Find where the given text appears and provide that cell's center as (X, Y) coordinate. 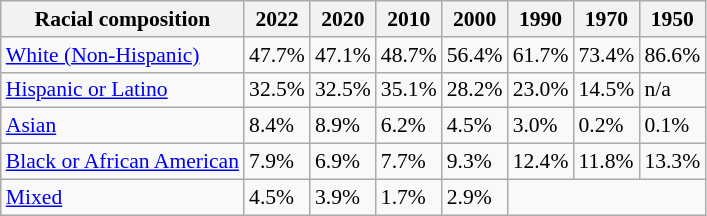
0.2% (606, 126)
0.1% (672, 126)
14.5% (606, 90)
2020 (343, 19)
1970 (606, 19)
7.7% (409, 162)
1.7% (409, 197)
48.7% (409, 55)
Black or African American (122, 162)
2.9% (475, 197)
8.9% (343, 126)
28.2% (475, 90)
9.3% (475, 162)
3.0% (541, 126)
47.7% (277, 55)
23.0% (541, 90)
47.1% (343, 55)
35.1% (409, 90)
Mixed (122, 197)
White (Non-Hispanic) (122, 55)
73.4% (606, 55)
7.9% (277, 162)
Asian (122, 126)
2000 (475, 19)
n/a (672, 90)
2022 (277, 19)
11.8% (606, 162)
2010 (409, 19)
8.4% (277, 126)
61.7% (541, 55)
6.9% (343, 162)
Racial composition (122, 19)
1950 (672, 19)
3.9% (343, 197)
56.4% (475, 55)
13.3% (672, 162)
1990 (541, 19)
6.2% (409, 126)
Hispanic or Latino (122, 90)
86.6% (672, 55)
12.4% (541, 162)
